Determine the [X, Y] coordinate at the center of the cell enclosing the given text.  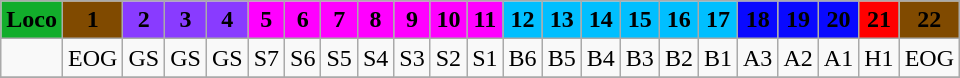
18 [757, 20]
2 [144, 20]
9 [412, 20]
S2 [448, 58]
S4 [375, 58]
12 [522, 20]
B2 [678, 58]
22 [929, 20]
17 [718, 20]
S1 [485, 58]
A3 [757, 58]
S6 [303, 58]
4 [227, 20]
3 [186, 20]
A1 [838, 58]
S5 [339, 58]
B4 [600, 58]
10 [448, 20]
14 [600, 20]
1 [92, 20]
20 [838, 20]
B6 [522, 58]
A2 [798, 58]
15 [640, 20]
7 [339, 20]
21 [879, 20]
B1 [718, 58]
H1 [879, 58]
19 [798, 20]
8 [375, 20]
Loco [32, 20]
5 [266, 20]
S7 [266, 58]
6 [303, 20]
11 [485, 20]
16 [678, 20]
S3 [412, 58]
B3 [640, 58]
B5 [562, 58]
13 [562, 20]
